Find where the given text appears and provide that cell's center as (x, y) coordinate. 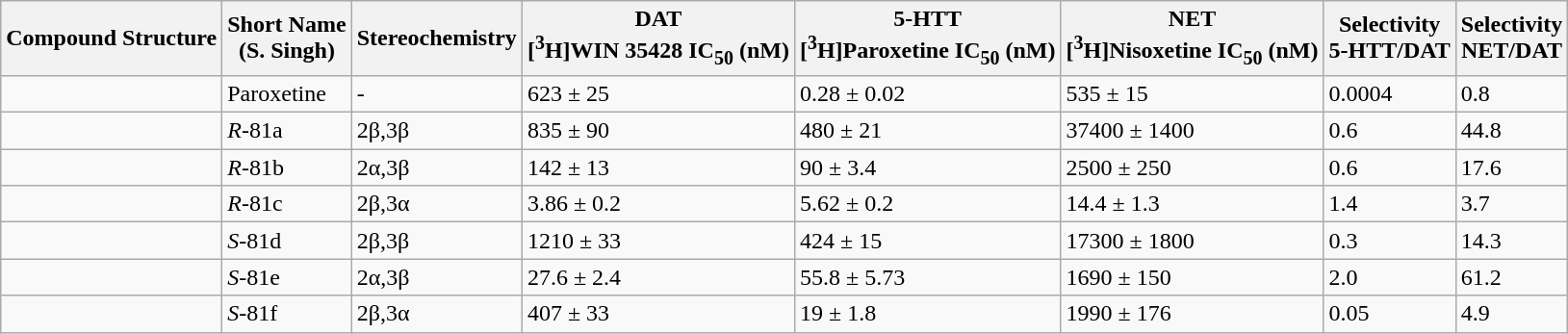
SelectivityNET/DAT (1511, 39)
Short Name(S. Singh) (287, 39)
Paroxetine (287, 94)
14.3 (1511, 241)
407 ± 33 (658, 314)
535 ± 15 (1192, 94)
5.62 ± 0.2 (928, 204)
S-81e (287, 277)
Stereochemistry (437, 39)
61.2 (1511, 277)
27.6 ± 2.4 (658, 277)
2.0 (1390, 277)
5-HTT[3H]Paroxetine IC50 (nM) (928, 39)
S-81d (287, 241)
NET[3H]Nisoxetine IC50 (nM) (1192, 39)
0.0004 (1390, 94)
480 ± 21 (928, 131)
R-81c (287, 204)
1.4 (1390, 204)
Selectivity5-HTT/DAT (1390, 39)
DAT[3H]WIN 35428 IC50 (nM) (658, 39)
0.3 (1390, 241)
R-81a (287, 131)
4.9 (1511, 314)
17.6 (1511, 167)
0.05 (1390, 314)
14.4 ± 1.3 (1192, 204)
835 ± 90 (658, 131)
424 ± 15 (928, 241)
90 ± 3.4 (928, 167)
0.28 ± 0.02 (928, 94)
623 ± 25 (658, 94)
0.8 (1511, 94)
1690 ± 150 (1192, 277)
44.8 (1511, 131)
55.8 ± 5.73 (928, 277)
1990 ± 176 (1192, 314)
S-81f (287, 314)
19 ± 1.8 (928, 314)
1210 ± 33 (658, 241)
2500 ± 250 (1192, 167)
142 ± 13 (658, 167)
37400 ± 1400 (1192, 131)
3.86 ± 0.2 (658, 204)
3.7 (1511, 204)
R-81b (287, 167)
17300 ± 1800 (1192, 241)
Compound Structure (112, 39)
- (437, 94)
